Capture the cell that displays the provided text and extract its (X, Y) central coordinate. 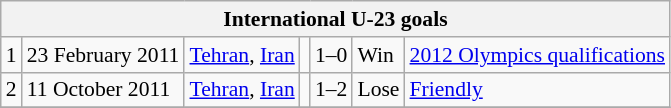
1–2 (332, 90)
International U-23 goals (336, 19)
23 February 2011 (104, 55)
1–0 (332, 55)
Lose (378, 90)
11 October 2011 (104, 90)
Win (378, 55)
2012 Olympics qualifications (538, 55)
1 (12, 55)
2 (12, 90)
Friendly (538, 90)
